Provide the (X, Y) coordinate of the cell's center where the given text is located.  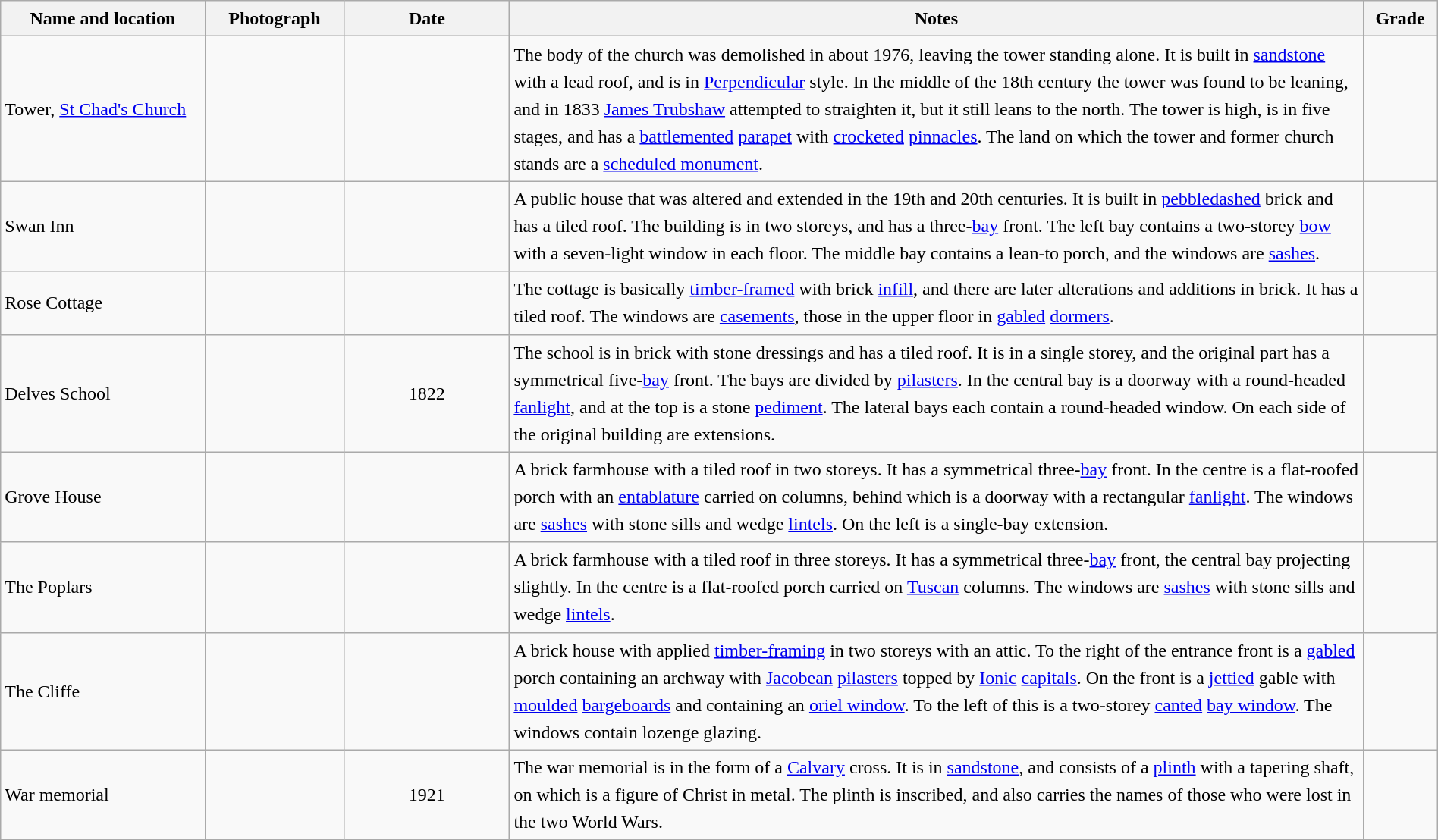
Tower, St Chad's Church (103, 109)
1921 (427, 795)
The Poplars (103, 587)
Date (427, 18)
War memorial (103, 795)
Notes (936, 18)
Swan Inn (103, 226)
Grove House (103, 497)
Grade (1400, 18)
Name and location (103, 18)
Rose Cottage (103, 303)
Delves School (103, 393)
Photograph (275, 18)
The Cliffe (103, 691)
1822 (427, 393)
